Identify which cell holds the provided text, then report its (X, Y) central coordinate. 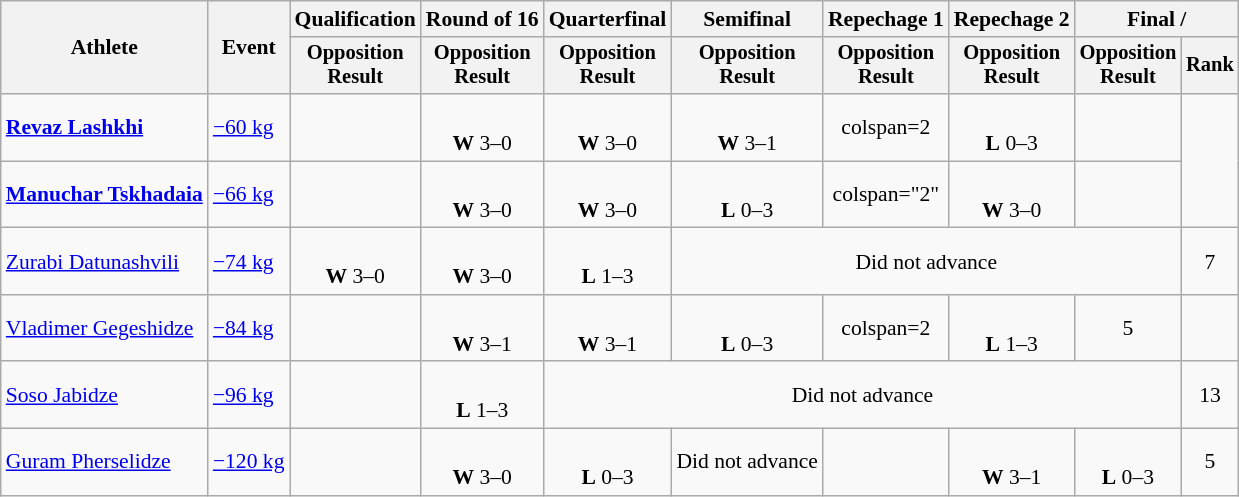
Final / (1157, 19)
Athlete (104, 48)
Rank (1210, 66)
7 (1210, 262)
13 (1210, 396)
colspan="2" (886, 194)
Semifinal (747, 19)
−66 kg (249, 194)
Repechage 1 (886, 19)
−60 kg (249, 128)
−120 kg (249, 462)
Event (249, 48)
Zurabi Datunashvili (104, 262)
Quarterfinal (608, 19)
Round of 16 (482, 19)
Guram Pherselidze (104, 462)
Manuchar Tskhadaia (104, 194)
Vladimer Gegeshidze (104, 328)
Soso Jabidze (104, 396)
Revaz Lashkhi (104, 128)
−96 kg (249, 396)
−84 kg (249, 328)
−74 kg (249, 262)
Qualification (356, 19)
Repechage 2 (1012, 19)
